Provide the [x, y] coordinate of the cell's center where the given text is located.  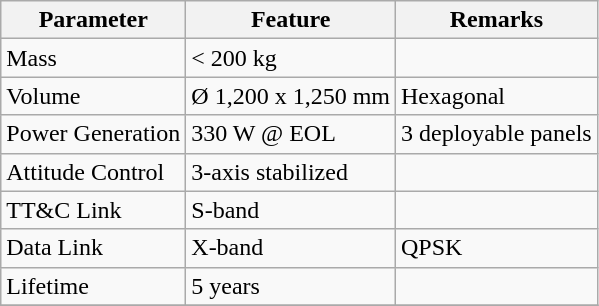
X-band [291, 248]
Attitude Control [94, 172]
Feature [291, 20]
TT&C Link [94, 210]
5 years [291, 286]
330 W @ EOL [291, 134]
Volume [94, 96]
Mass [94, 58]
3 deployable panels [497, 134]
3-axis stabilized [291, 172]
Power Generation [94, 134]
Remarks [497, 20]
S-band [291, 210]
< 200 kg [291, 58]
Data Link [94, 248]
QPSK [497, 248]
Ø 1,200 x 1,250 mm [291, 96]
Lifetime [94, 286]
Parameter [94, 20]
Hexagonal [497, 96]
